Output the (X, Y) coordinate of the center of the cell containing the given text.  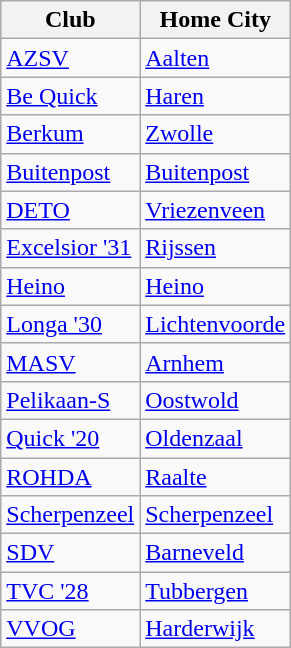
Oostwold (216, 400)
Aalten (216, 58)
Home City (216, 20)
VVOG (70, 629)
Haren (216, 96)
TVC '28 (70, 591)
Raalte (216, 477)
Be Quick (70, 96)
Arnhem (216, 362)
Excelsior '31 (70, 248)
Zwolle (216, 134)
DETO (70, 210)
Harderwijk (216, 629)
Club (70, 20)
Pelikaan-S (70, 400)
Tubbergen (216, 591)
MASV (70, 362)
Longa '30 (70, 324)
Lichtenvoorde (216, 324)
SDV (70, 553)
Oldenzaal (216, 438)
Berkum (70, 134)
AZSV (70, 58)
Vriezenveen (216, 210)
ROHDA (70, 477)
Barneveld (216, 553)
Rijssen (216, 248)
Quick '20 (70, 438)
